Output the (X, Y) coordinate of the center of the cell containing the given text.  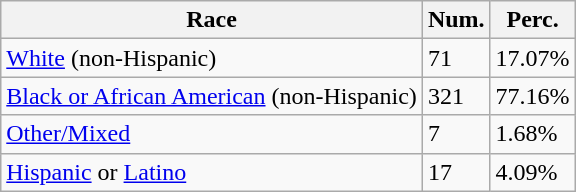
7 (456, 134)
71 (456, 58)
Perc. (532, 20)
77.16% (532, 96)
Num. (456, 20)
Other/Mixed (212, 134)
4.09% (532, 172)
White (non-Hispanic) (212, 58)
Black or African American (non-Hispanic) (212, 96)
17.07% (532, 58)
17 (456, 172)
321 (456, 96)
Race (212, 20)
Hispanic or Latino (212, 172)
1.68% (532, 134)
